Pinpoint the cell where the given text exists, returning its [x, y] midpoint coordinate. 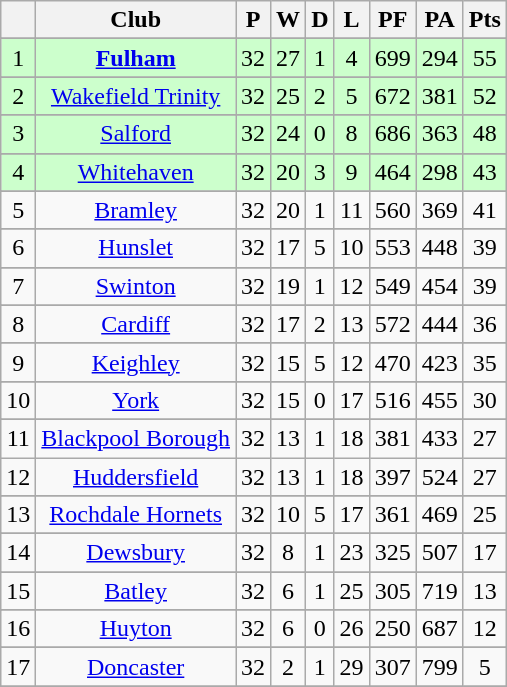
Whitehaven [136, 172]
Rochdale Hornets [136, 515]
325 [392, 553]
York [136, 400]
687 [440, 629]
799 [440, 667]
Salford [136, 134]
553 [392, 248]
464 [392, 172]
7 [18, 286]
560 [392, 210]
Club [136, 20]
294 [440, 58]
719 [440, 591]
444 [440, 324]
P [254, 20]
572 [392, 324]
L [352, 20]
369 [440, 210]
Batley [136, 591]
30 [484, 400]
23 [352, 553]
Pts [484, 20]
454 [440, 286]
469 [440, 515]
507 [440, 553]
43 [484, 172]
Wakefield Trinity [136, 96]
16 [18, 629]
433 [440, 438]
52 [484, 96]
PF [392, 20]
305 [392, 591]
455 [440, 400]
PA [440, 20]
Fulham [136, 58]
423 [440, 362]
Huyton [136, 629]
24 [288, 134]
Swinton [136, 286]
55 [484, 58]
D [320, 20]
Bramley [136, 210]
397 [392, 477]
41 [484, 210]
Hunslet [136, 248]
524 [440, 477]
26 [352, 629]
686 [392, 134]
361 [392, 515]
W [288, 20]
699 [392, 58]
307 [392, 667]
250 [392, 629]
448 [440, 248]
Blackpool Borough [136, 438]
48 [484, 134]
298 [440, 172]
672 [392, 96]
549 [392, 286]
Doncaster [136, 667]
36 [484, 324]
14 [18, 553]
470 [392, 362]
Dewsbury [136, 553]
516 [392, 400]
Cardiff [136, 324]
19 [288, 286]
35 [484, 362]
Huddersfield [136, 477]
Keighley [136, 362]
363 [440, 134]
29 [352, 667]
